Search for the cell housing the specified text and yield its (X, Y) center coordinate. 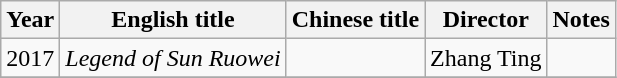
English title (173, 20)
Chinese title (355, 20)
2017 (30, 58)
Notes (581, 20)
Legend of Sun Ruowei (173, 58)
Year (30, 20)
Director (486, 20)
Zhang Ting (486, 58)
